Search for the cell housing the specified text and yield its [X, Y] center coordinate. 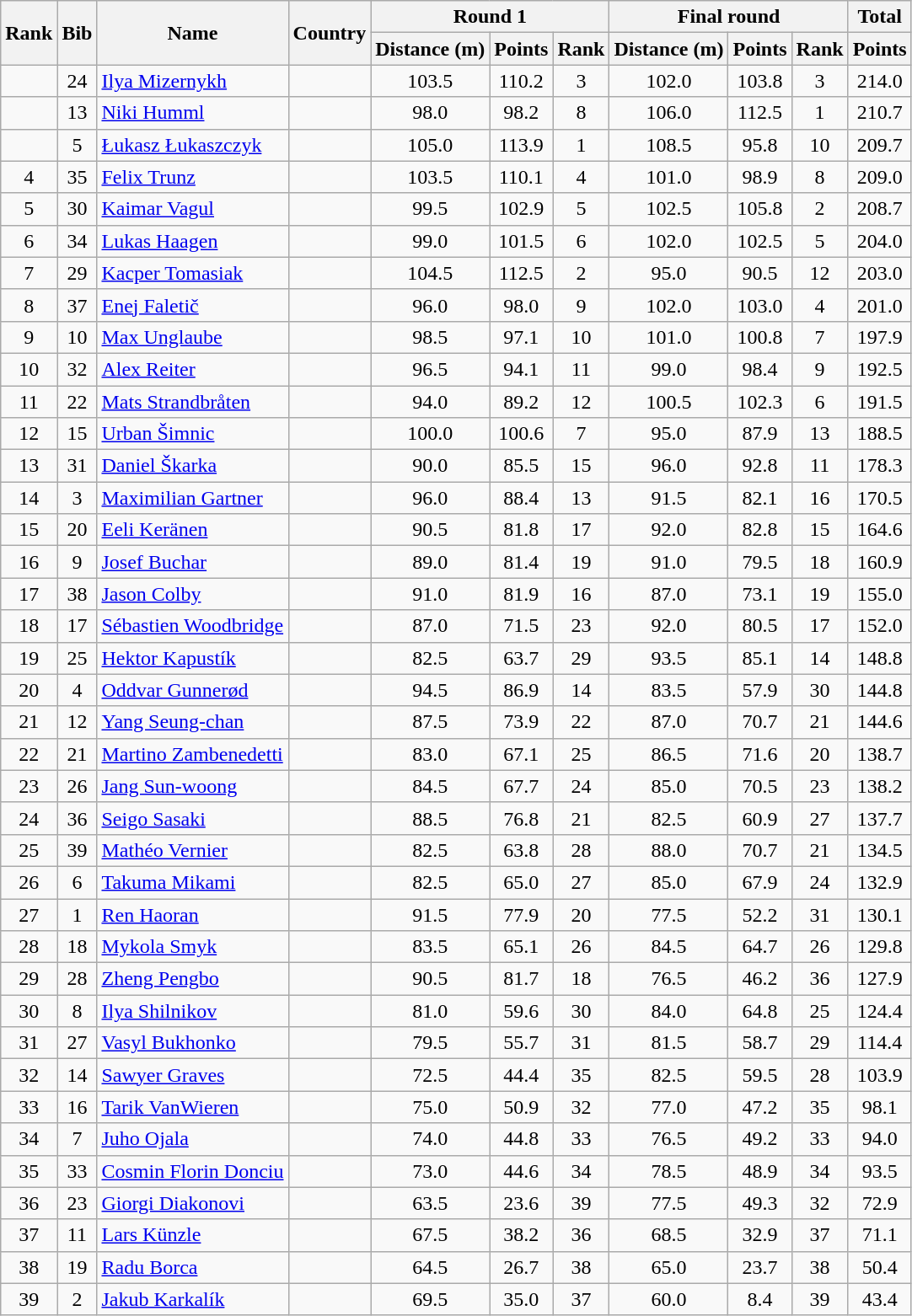
71.1 [880, 1235]
46.2 [760, 979]
Alex Reiter [192, 369]
104.5 [430, 273]
50.9 [521, 1107]
Cosmin Florin Donciu [192, 1171]
81.5 [669, 1043]
85.5 [521, 466]
80.5 [760, 626]
164.6 [880, 530]
100.0 [430, 434]
63.5 [430, 1203]
178.3 [880, 466]
67.7 [521, 786]
65.1 [521, 947]
72.9 [880, 1203]
81.0 [430, 1011]
81.4 [521, 562]
Mykola Smyk [192, 947]
188.5 [880, 434]
86.9 [521, 690]
Sébastien Woodbridge [192, 626]
99.5 [430, 209]
Bib [78, 33]
23.6 [521, 1203]
110.2 [521, 81]
Oddvar Gunnerød [192, 690]
55.7 [521, 1043]
209.7 [880, 145]
67.5 [430, 1235]
77.9 [521, 914]
105.8 [760, 209]
94.1 [521, 369]
Final round [728, 17]
52.2 [760, 914]
85.1 [760, 658]
Ilya Mizernykh [192, 81]
47.2 [760, 1107]
210.7 [880, 113]
100.5 [669, 402]
64.8 [760, 1011]
197.9 [880, 337]
214.0 [880, 81]
95.8 [760, 145]
35.0 [521, 1299]
49.3 [760, 1203]
138.7 [880, 754]
Mathéo Vernier [192, 850]
38.2 [521, 1235]
8.4 [760, 1299]
73.9 [521, 722]
67.9 [760, 882]
98.5 [430, 337]
64.5 [430, 1267]
130.1 [880, 914]
88.0 [669, 850]
Lars Künzle [192, 1235]
Josef Buchar [192, 562]
81.9 [521, 594]
44.6 [521, 1171]
98.4 [760, 369]
192.5 [880, 369]
105.0 [430, 145]
71.5 [521, 626]
Jakub Karkalík [192, 1299]
Jason Colby [192, 594]
64.7 [760, 947]
Round 1 [491, 17]
Felix Trunz [192, 177]
114.4 [880, 1043]
59.6 [521, 1011]
Enej Faletič [192, 305]
70.5 [760, 786]
98.2 [521, 113]
81.8 [521, 530]
208.7 [880, 209]
73.0 [430, 1171]
170.5 [880, 498]
Country [330, 33]
72.5 [430, 1075]
Ren Haoran [192, 914]
77.0 [669, 1107]
32.9 [760, 1235]
Radu Borca [192, 1267]
137.7 [880, 818]
106.0 [669, 113]
Max Unglaube [192, 337]
Name [192, 33]
63.8 [521, 850]
113.9 [521, 145]
155.0 [880, 594]
68.5 [669, 1235]
Seigo Sasaki [192, 818]
Jang Sun-woong [192, 786]
97.1 [521, 337]
67.1 [521, 754]
203.0 [880, 273]
101.5 [521, 241]
204.0 [880, 241]
50.4 [880, 1267]
83.0 [430, 754]
87.5 [430, 722]
78.5 [669, 1171]
Giorgi Diakonovi [192, 1203]
Urban Šimnic [192, 434]
103.0 [760, 305]
63.7 [521, 658]
26.7 [521, 1267]
98.9 [760, 177]
209.0 [880, 177]
Łukasz Łukaszczyk [192, 145]
88.5 [430, 818]
Daniel Škarka [192, 466]
69.5 [430, 1299]
134.5 [880, 850]
148.8 [880, 658]
71.6 [760, 754]
Yang Seung-chan [192, 722]
57.9 [760, 690]
96.5 [430, 369]
Kaimar Vagul [192, 209]
Vasyl Bukhonko [192, 1043]
110.1 [521, 177]
48.9 [760, 1171]
Juho Ojala [192, 1139]
100.6 [521, 434]
74.0 [430, 1139]
75.0 [430, 1107]
Hektor Kapustík [192, 658]
Eeli Keränen [192, 530]
58.7 [760, 1043]
73.1 [760, 594]
98.1 [880, 1107]
81.7 [521, 979]
82.8 [760, 530]
86.5 [669, 754]
89.2 [521, 402]
152.0 [880, 626]
100.8 [760, 337]
59.5 [760, 1075]
191.5 [880, 402]
160.9 [880, 562]
108.5 [669, 145]
201.0 [880, 305]
90.0 [430, 466]
138.2 [880, 786]
76.8 [521, 818]
Tarik VanWieren [192, 1107]
129.8 [880, 947]
Ilya Shilnikov [192, 1011]
Total [880, 17]
132.9 [880, 882]
103.9 [880, 1075]
60.0 [669, 1299]
Martino Zambenedetti [192, 754]
103.8 [760, 81]
102.9 [521, 209]
60.9 [760, 818]
Lukas Haagen [192, 241]
44.8 [521, 1139]
84.0 [669, 1011]
Mats Strandbråten [192, 402]
124.4 [880, 1011]
49.2 [760, 1139]
43.4 [880, 1299]
Maximilian Gartner [192, 498]
94.5 [430, 690]
92.8 [760, 466]
87.9 [760, 434]
Niki Humml [192, 113]
88.4 [521, 498]
Zheng Pengbo [192, 979]
102.3 [760, 402]
144.6 [880, 722]
82.1 [760, 498]
89.0 [430, 562]
127.9 [880, 979]
144.8 [880, 690]
44.4 [521, 1075]
Sawyer Graves [192, 1075]
23.7 [760, 1267]
Takuma Mikami [192, 882]
Kacper Tomasiak [192, 273]
